Return (x, y) of the center of cell containing provided text 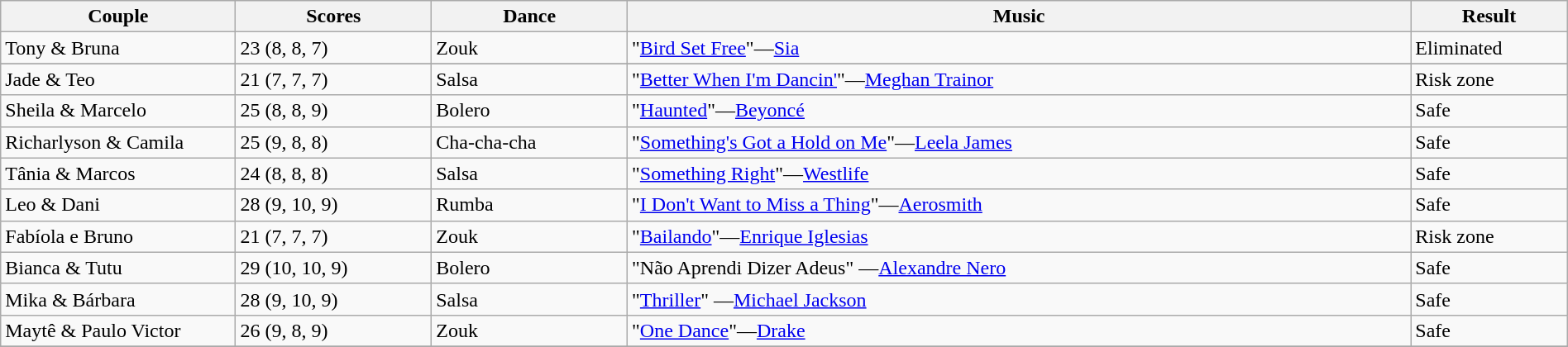
Dance (529, 17)
Richarlyson & Camila (118, 142)
Bianca & Tutu (118, 268)
Result (1489, 17)
"Something Right"—Westlife (1019, 173)
25 (9, 8, 8) (334, 142)
Tony & Bruna (118, 48)
Maytê & Paulo Victor (118, 330)
Leo & Dani (118, 205)
Jade & Teo (118, 79)
"Haunted"—Beyoncé (1019, 111)
Music (1019, 17)
"Better When I'm Dancin'"—Meghan Trainor (1019, 79)
"One Dance"—Drake (1019, 330)
Sheila & Marcelo (118, 111)
"Bird Set Free"—Sia (1019, 48)
Rumba (529, 205)
"Thriller" —Michael Jackson (1019, 299)
"I Don't Want to Miss a Thing"—Aerosmith (1019, 205)
29 (10, 10, 9) (334, 268)
"Não Aprendi Dizer Adeus" —Alexandre Nero (1019, 268)
Scores (334, 17)
"Bailando"—Enrique Iglesias (1019, 236)
24 (8, 8, 8) (334, 173)
26 (9, 8, 9) (334, 330)
Cha-cha-cha (529, 142)
25 (8, 8, 9) (334, 111)
Eliminated (1489, 48)
Couple (118, 17)
23 (8, 8, 7) (334, 48)
"Something's Got a Hold on Me"—Leela James (1019, 142)
Mika & Bárbara (118, 299)
Fabíola e Bruno (118, 236)
Tânia & Marcos (118, 173)
